Find where the given text appears and provide that cell's center as (X, Y) coordinate. 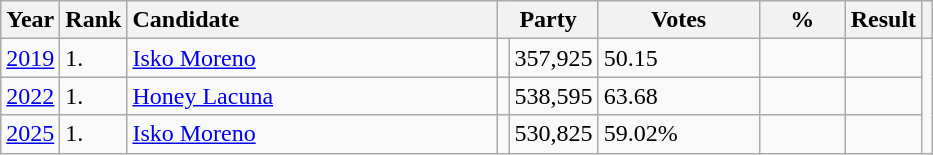
538,595 (554, 96)
530,825 (554, 134)
Votes (678, 20)
2019 (30, 58)
Rank (94, 20)
50.15 (678, 58)
% (802, 20)
Year (30, 20)
59.02% (678, 134)
Party (548, 20)
Candidate (312, 20)
2022 (30, 96)
Result (883, 20)
357,925 (554, 58)
63.68 (678, 96)
2025 (30, 134)
Honey Lacuna (312, 96)
